Output the (x, y) coordinate of the center of the cell containing the given text.  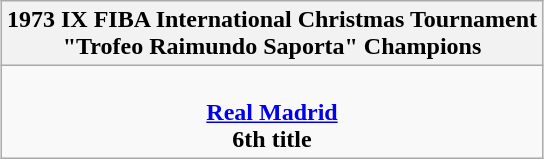
1973 IX FIBA International Christmas Tournament"Trofeo Raimundo Saporta" Champions (272, 34)
Real Madrid6th title (272, 112)
